Scan for the cell matching the given text and deliver its [x, y] coordinate at center. 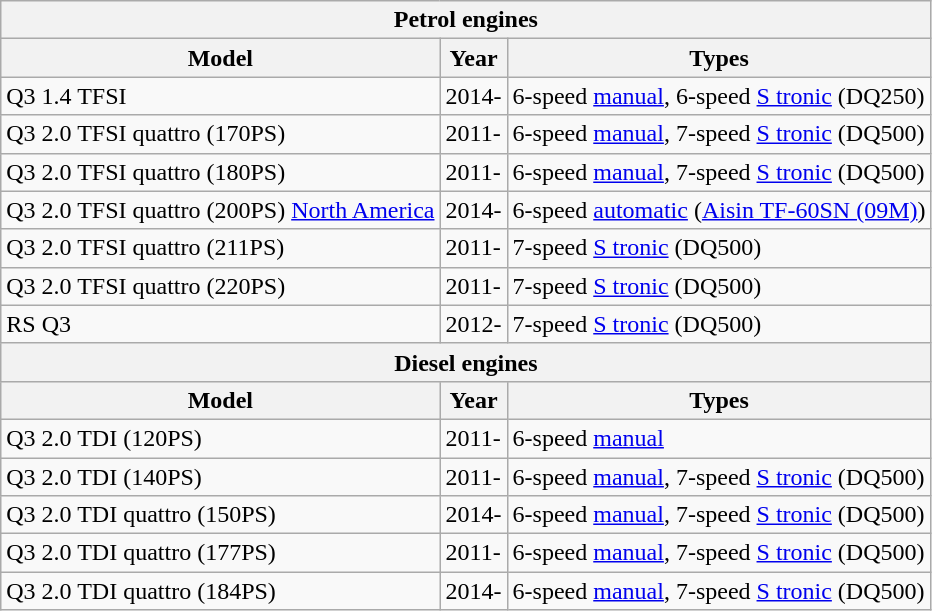
Q3 2.0 TFSI quattro (170PS) [220, 134]
Q3 1.4 TFSI [220, 96]
Q3 2.0 TDI quattro (177PS) [220, 553]
Petrol engines [466, 20]
Diesel engines [466, 362]
Q3 2.0 TDI quattro (184PS) [220, 591]
Q3 2.0 TDI (120PS) [220, 438]
Q3 2.0 TFSI quattro (180PS) [220, 172]
Q3 2.0 TFSI quattro (200PS) North America [220, 210]
6-speed automatic (Aisin TF-60SN (09M)) [719, 210]
Q3 2.0 TDI quattro (150PS) [220, 515]
6-speed manual [719, 438]
6-speed manual, 6-speed S tronic (DQ250) [719, 96]
Q3 2.0 TDI (140PS) [220, 477]
Q3 2.0 TFSI quattro (211PS) [220, 248]
Q3 2.0 TFSI quattro (220PS) [220, 286]
2012- [474, 324]
RS Q3 [220, 324]
